For the text-containing cell, return its midpoint in (X, Y) coordinate format. 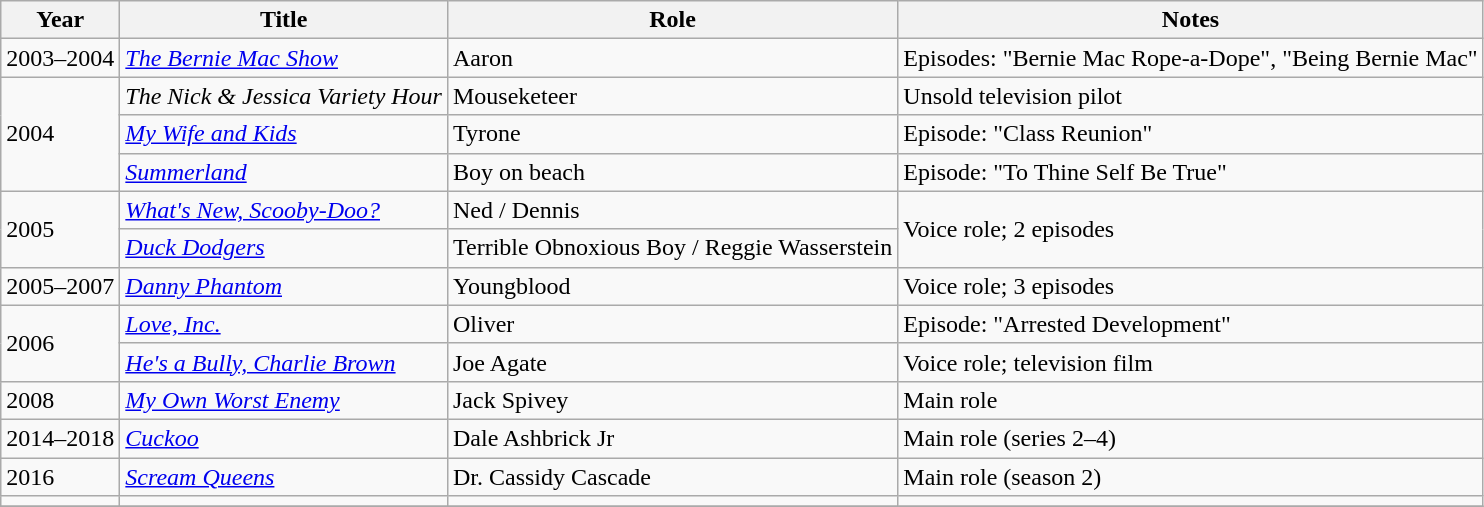
Boy on beach (672, 172)
My Wife and Kids (284, 134)
Unsold television pilot (1190, 96)
My Own Worst Enemy (284, 400)
Duck Dodgers (284, 248)
The Bernie Mac Show (284, 58)
Danny Phantom (284, 286)
Youngblood (672, 286)
Role (672, 20)
Voice role; 2 episodes (1190, 229)
Oliver (672, 324)
What's New, Scooby-Doo? (284, 210)
He's a Bully, Charlie Brown (284, 362)
2016 (60, 477)
2005–2007 (60, 286)
Terrible Obnoxious Boy / Reggie Wasserstein (672, 248)
Aaron (672, 58)
Mouseketeer (672, 96)
Dale Ashbrick Jr (672, 438)
Love, Inc. (284, 324)
Ned / Dennis (672, 210)
Voice role; 3 episodes (1190, 286)
Main role (series 2–4) (1190, 438)
2008 (60, 400)
Scream Queens (284, 477)
2006 (60, 343)
Year (60, 20)
Episode: "Class Reunion" (1190, 134)
Main role (season 2) (1190, 477)
Tyrone (672, 134)
Dr. Cassidy Cascade (672, 477)
2003–2004 (60, 58)
2004 (60, 134)
Episode: "Arrested Development" (1190, 324)
Summerland (284, 172)
2005 (60, 229)
Main role (1190, 400)
The Nick & Jessica Variety Hour (284, 96)
Notes (1190, 20)
2014–2018 (60, 438)
Cuckoo (284, 438)
Episodes: "Bernie Mac Rope-a-Dope", "Being Bernie Mac" (1190, 58)
Jack Spivey (672, 400)
Episode: "To Thine Self Be True" (1190, 172)
Title (284, 20)
Voice role; television film (1190, 362)
Joe Agate (672, 362)
